Pinpoint the cell where the given text exists, returning its [x, y] midpoint coordinate. 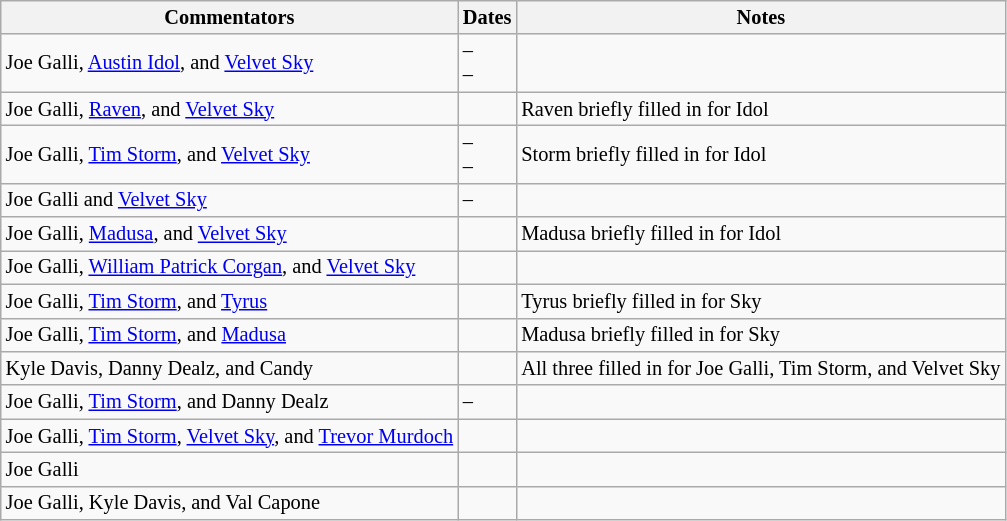
Joe Galli, Austin Idol, and Velvet Sky [230, 63]
Joe Galli, Tim Storm, and Tyrus [230, 301]
Joe Galli [230, 469]
All three filled in for Joe Galli, Tim Storm, and Velvet Sky [760, 368]
Joe Galli, Tim Storm, and Velvet Sky [230, 154]
Dates [487, 17]
Tyrus briefly filled in for Sky [760, 301]
Raven briefly filled in for Idol [760, 109]
Joe Galli, Raven, and Velvet Sky [230, 109]
Joe Galli, Kyle Davis, and Val Capone [230, 503]
Joe Galli, Tim Storm, Velvet Sky, and Trevor Murdoch [230, 436]
Joe Galli, Madusa, and Velvet Sky [230, 234]
Storm briefly filled in for Idol [760, 154]
Joe Galli, Tim Storm, and Madusa [230, 335]
Commentators [230, 17]
Kyle Davis, Danny Dealz, and Candy [230, 368]
Joe Galli, William Patrick Corgan, and Velvet Sky [230, 267]
Notes [760, 17]
Joe Galli and Velvet Sky [230, 200]
Madusa briefly filled in for Idol [760, 234]
Madusa briefly filled in for Sky [760, 335]
Joe Galli, Tim Storm, and Danny Dealz [230, 402]
